Capture the cell that displays the provided text and extract its (X, Y) central coordinate. 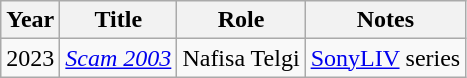
Notes (386, 20)
SonyLIV series (386, 58)
Scam 2003 (118, 58)
Title (118, 20)
2023 (30, 58)
Year (30, 20)
Nafisa Telgi (241, 58)
Role (241, 20)
